Locate the cell with the specified text and output its [X, Y] center coordinate. 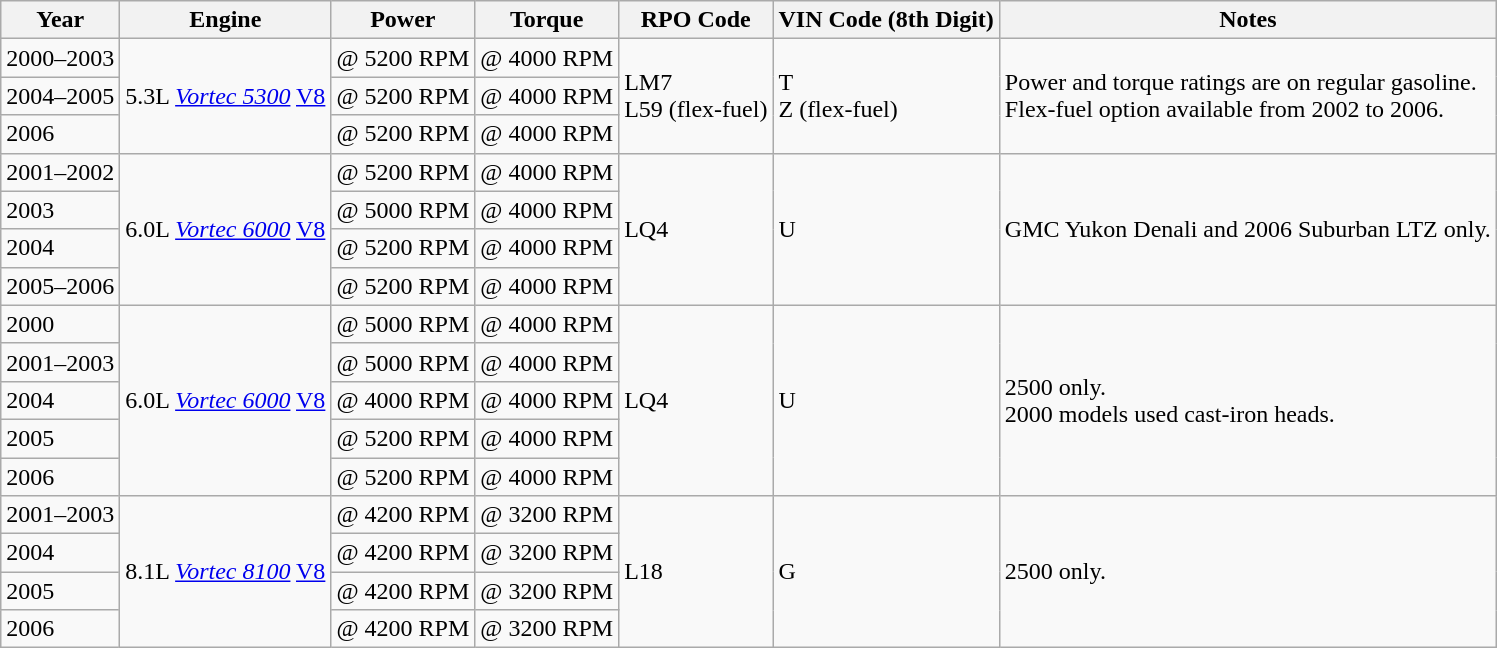
2005–2006 [60, 286]
Power [403, 20]
GMC Yukon Denali and 2006 Suburban LTZ only. [1248, 229]
2001–2002 [60, 172]
2000 [60, 324]
Year [60, 20]
2003 [60, 210]
5.3L Vortec 5300 V8 [226, 96]
Notes [1248, 20]
LM7L59 (flex-fuel) [696, 96]
TZ (flex-fuel) [886, 96]
L18 [696, 572]
8.1L Vortec 8100 V8 [226, 572]
RPO Code [696, 20]
2000–2003 [60, 58]
2500 only.2000 models used cast-iron heads. [1248, 400]
G [886, 572]
Engine [226, 20]
2004–2005 [60, 96]
2500 only. [1248, 572]
VIN Code (8th Digit) [886, 20]
Power and torque ratings are on regular gasoline.Flex-fuel option available from 2002 to 2006. [1248, 96]
Torque [547, 20]
